Identify which cell holds the provided text, then report its [x, y] central coordinate. 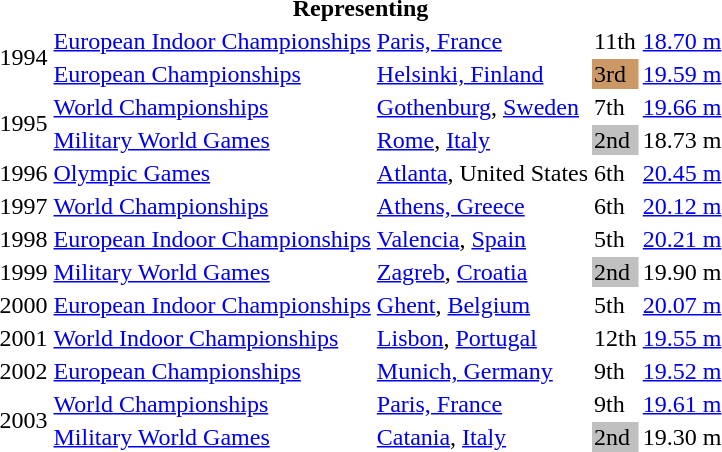
11th [616, 41]
Ghent, Belgium [482, 305]
Munich, Germany [482, 371]
7th [616, 107]
Lisbon, Portugal [482, 338]
12th [616, 338]
Gothenburg, Sweden [482, 107]
Athens, Greece [482, 206]
Olympic Games [212, 173]
World Indoor Championships [212, 338]
Zagreb, Croatia [482, 272]
3rd [616, 74]
Atlanta, United States [482, 173]
Catania, Italy [482, 437]
Helsinki, Finland [482, 74]
Valencia, Spain [482, 239]
Rome, Italy [482, 140]
